Detect which cell encompasses the target text, then output its (x, y) center coordinate. 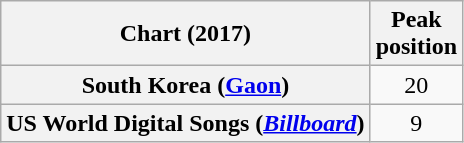
Peakposition (416, 34)
US World Digital Songs (Billboard) (186, 123)
Chart (2017) (186, 34)
9 (416, 123)
South Korea (Gaon) (186, 85)
20 (416, 85)
